Determine the (X, Y) coordinate at the center of the cell enclosing the given text.  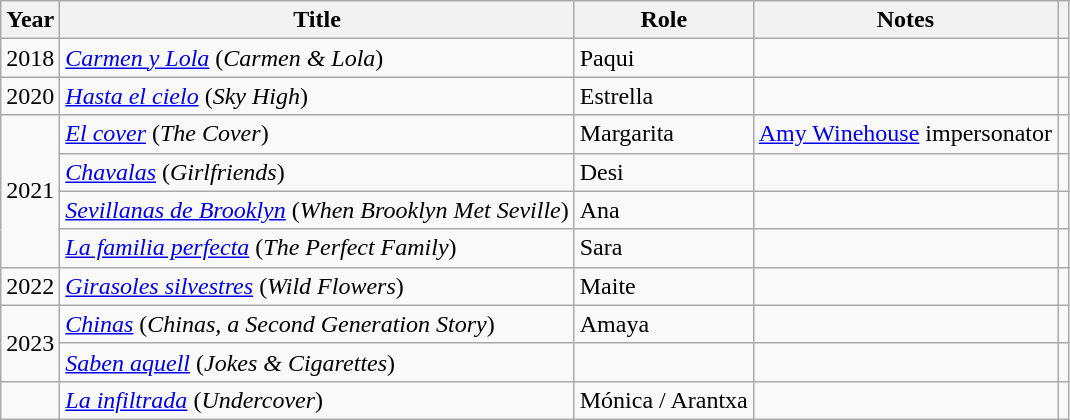
Estrella (664, 96)
Sevillanas de Brooklyn (When Brooklyn Met Seville) (317, 210)
2023 (30, 343)
Title (317, 20)
Amy Winehouse impersonator (905, 134)
Mónica / Arantxa (664, 400)
Chinas (Chinas, a Second Generation Story) (317, 324)
2018 (30, 58)
2021 (30, 191)
Saben aquell (Jokes & Cigarettes) (317, 362)
Year (30, 20)
Margarita (664, 134)
Role (664, 20)
Desi (664, 172)
2022 (30, 286)
Notes (905, 20)
Girasoles silvestres (Wild Flowers) (317, 286)
Carmen y Lola (Carmen & Lola) (317, 58)
El cover (The Cover) (317, 134)
2020 (30, 96)
Ana (664, 210)
Maite (664, 286)
Hasta el cielo (Sky High) (317, 96)
La infiltrada (Undercover) (317, 400)
Paqui (664, 58)
Chavalas (Girlfriends) (317, 172)
Amaya (664, 324)
Sara (664, 248)
La familia perfecta (The Perfect Family) (317, 248)
